Provide the (x, y) coordinate of the cell's center where the given text is located.  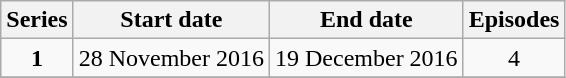
End date (366, 20)
4 (514, 58)
Episodes (514, 20)
19 December 2016 (366, 58)
28 November 2016 (171, 58)
Series (37, 20)
1 (37, 58)
Start date (171, 20)
